Provide the [x, y] coordinate of the cell's center where the given text is located.  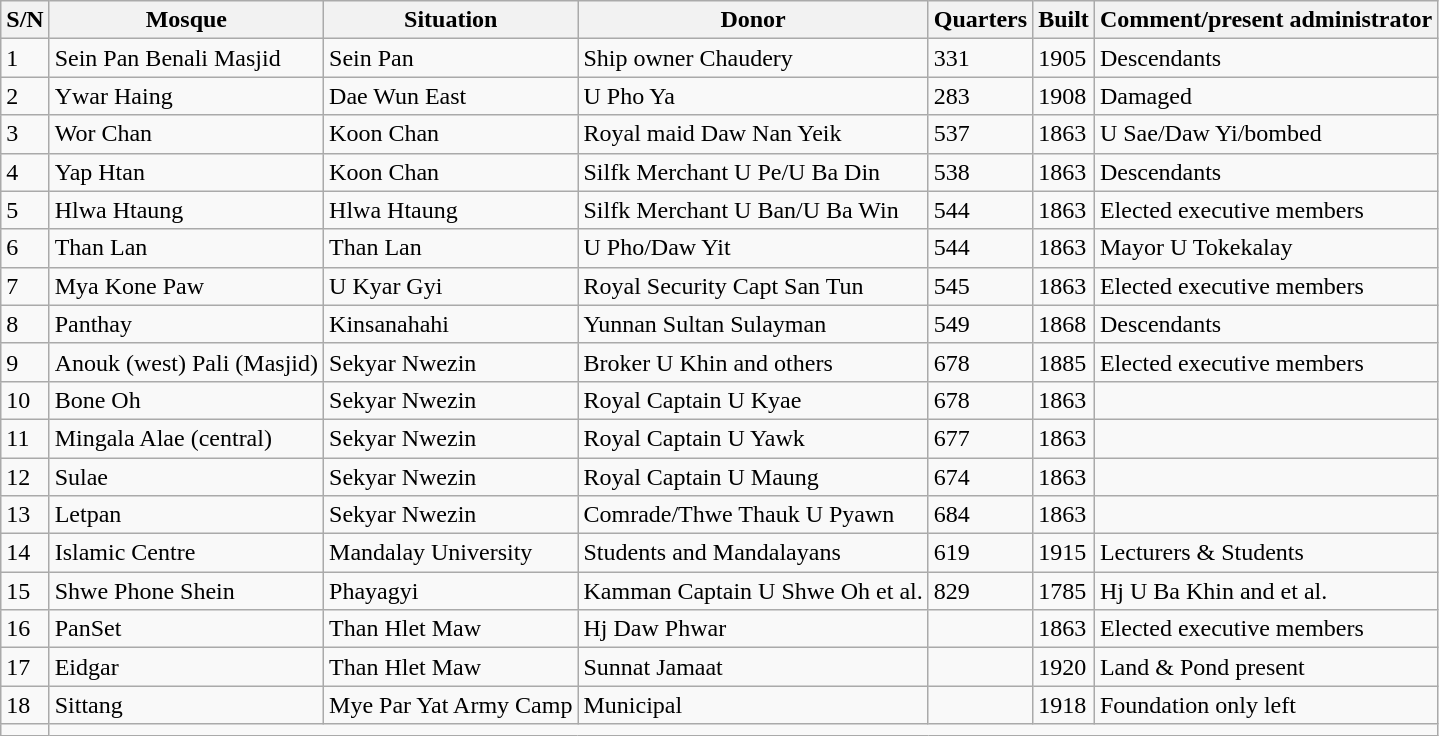
Dae Wun East [451, 96]
Shwe Phone Shein [186, 591]
Royal Captain U Yawk [753, 438]
5 [25, 210]
Municipal [753, 705]
18 [25, 705]
829 [980, 591]
Built [1064, 20]
Yap Htan [186, 172]
14 [25, 553]
Sein Pan [451, 58]
1785 [1064, 591]
U Pho Ya [753, 96]
U Kyar Gyi [451, 286]
Damaged [1266, 96]
Royal Captain U Kyae [753, 400]
684 [980, 515]
Mayor U Tokekalay [1266, 248]
331 [980, 58]
Phayagyi [451, 591]
Panthay [186, 324]
Islamic Centre [186, 553]
Comrade/Thwe Thauk U Pyawn [753, 515]
12 [25, 477]
4 [25, 172]
3 [25, 134]
Broker U Khin and others [753, 362]
PanSet [186, 629]
Sulae [186, 477]
U Sae/Daw Yi/bombed [1266, 134]
538 [980, 172]
1918 [1064, 705]
Silfk Merchant U Ban/U Ba Win [753, 210]
Ywar Haing [186, 96]
Hj U Ba Khin and et al. [1266, 591]
283 [980, 96]
Comment/present administrator [1266, 20]
674 [980, 477]
9 [25, 362]
Royal Captain U Maung [753, 477]
17 [25, 667]
Kinsanahahi [451, 324]
Foundation only left [1266, 705]
Sunnat Jamaat [753, 667]
6 [25, 248]
619 [980, 553]
Sittang [186, 705]
Situation [451, 20]
Eidgar [186, 667]
Mingala Alae (central) [186, 438]
Letpan [186, 515]
537 [980, 134]
Sein Pan Benali Masjid [186, 58]
Royal maid Daw Nan Yeik [753, 134]
Royal Security Capt San Tun [753, 286]
549 [980, 324]
Anouk (west) Pali (Masjid) [186, 362]
10 [25, 400]
1920 [1064, 667]
Hj Daw Phwar [753, 629]
11 [25, 438]
15 [25, 591]
8 [25, 324]
7 [25, 286]
Lecturers & Students [1266, 553]
1885 [1064, 362]
1915 [1064, 553]
Mosque [186, 20]
13 [25, 515]
2 [25, 96]
16 [25, 629]
1908 [1064, 96]
677 [980, 438]
Mye Par Yat Army Camp [451, 705]
U Pho/Daw Yit [753, 248]
Donor [753, 20]
Wor Chan [186, 134]
Bone Oh [186, 400]
Quarters [980, 20]
Mya Kone Paw [186, 286]
1905 [1064, 58]
Students and Mandalayans [753, 553]
Yunnan Sultan Sulayman [753, 324]
1868 [1064, 324]
Silfk Merchant U Pe/U Ba Din [753, 172]
545 [980, 286]
Land & Pond present [1266, 667]
S/N [25, 20]
Ship owner Chaudery [753, 58]
Mandalay University [451, 553]
Kamman Captain U Shwe Oh et al. [753, 591]
1 [25, 58]
